Search for the cell housing the specified text and yield its [x, y] center coordinate. 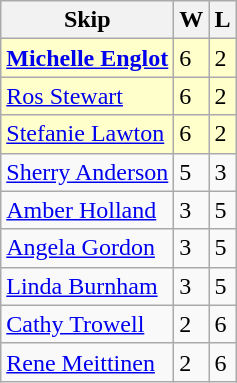
Amber Holland [88, 210]
L [222, 20]
Ros Stewart [88, 96]
Skip [88, 20]
Stefanie Lawton [88, 134]
Cathy Trowell [88, 324]
Michelle Englot [88, 58]
Rene Meittinen [88, 362]
W [192, 20]
Angela Gordon [88, 248]
Linda Burnham [88, 286]
Sherry Anderson [88, 172]
